Pinpoint the cell where the given text exists, returning its (x, y) midpoint coordinate. 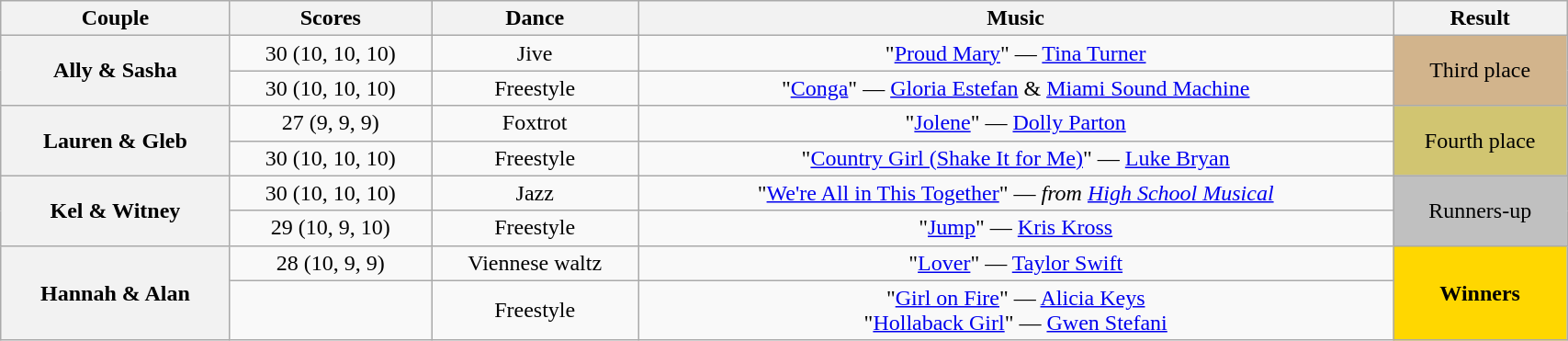
"Conga" — Gloria Estefan & Miami Sound Machine (1016, 88)
"Proud Mary" — Tina Turner (1016, 53)
Kel & Witney (116, 210)
Jazz (535, 193)
Runners-up (1481, 210)
Ally & Sasha (116, 71)
29 (10, 9, 10) (331, 228)
Viennese waltz (535, 263)
"Jump" — Kris Kross (1016, 228)
Dance (535, 18)
Couple (116, 18)
Third place (1481, 71)
"Girl on Fire" — Alicia Keys"Hollaback Girl" — Gwen Stefani (1016, 311)
"Jolene" — Dolly Parton (1016, 123)
27 (9, 9, 9) (331, 123)
Fourth place (1481, 141)
"Country Girl (Shake It for Me)" — Luke Bryan (1016, 158)
Foxtrot (535, 123)
Result (1481, 18)
Music (1016, 18)
28 (10, 9, 9) (331, 263)
Scores (331, 18)
Hannah & Alan (116, 292)
Winners (1481, 292)
"We're All in This Together" — from High School Musical (1016, 193)
Jive (535, 53)
Lauren & Gleb (116, 141)
"Lover" — Taylor Swift (1016, 263)
